For the text-containing cell, return its midpoint in [x, y] coordinate format. 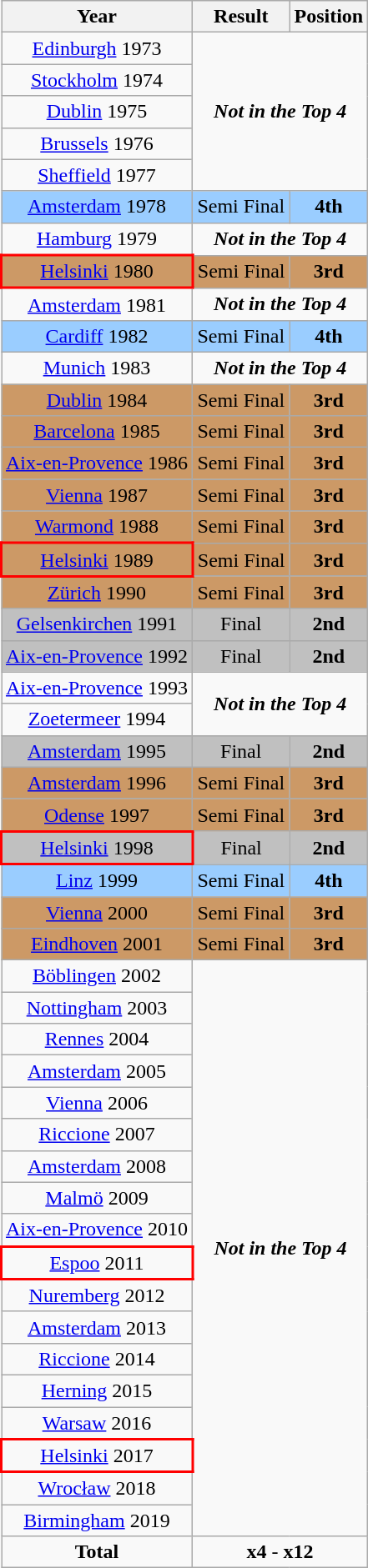
Birmingham 2019 [97, 1520]
Amsterdam 1978 [97, 207]
Zoetermeer 1994 [97, 719]
Malmö 2009 [97, 1198]
Result [241, 17]
Amsterdam 2005 [97, 1071]
Year [97, 17]
Vienna 1987 [97, 495]
Aix-en-Provence 2010 [97, 1230]
Barcelona 1985 [97, 432]
Helsinki 2017 [97, 1455]
Munich 1983 [97, 368]
Aix-en-Provence 1992 [97, 656]
Böblingen 2002 [97, 976]
Espoo 2011 [97, 1263]
Odense 1997 [97, 815]
x4 - x12 [280, 1552]
Position [329, 17]
Zürich 1990 [97, 592]
Gelsenkirchen 1991 [97, 624]
Hamburg 1979 [97, 238]
Nottingham 2003 [97, 1008]
Amsterdam 1996 [97, 783]
Vienna 2000 [97, 913]
Aix-en-Provence 1993 [97, 688]
Herning 2015 [97, 1390]
Helsinki 1998 [97, 848]
Helsinki 1989 [97, 560]
Brussels 1976 [97, 143]
Linz 1999 [97, 880]
Dublin 1975 [97, 112]
Total [97, 1552]
Warsaw 2016 [97, 1424]
Nuremberg 2012 [97, 1295]
Dublin 1984 [97, 399]
Amsterdam 1995 [97, 751]
Riccione 2014 [97, 1359]
Vienna 2006 [97, 1103]
Stockholm 1974 [97, 80]
Riccione 2007 [97, 1135]
Wrocław 2018 [97, 1489]
Amsterdam 2008 [97, 1166]
Helsinki 1980 [97, 272]
Rennes 2004 [97, 1039]
Aix-en-Provence 1986 [97, 463]
Cardiff 1982 [97, 336]
Sheffield 1977 [97, 175]
Warmond 1988 [97, 527]
Edinburgh 1973 [97, 48]
Amsterdam 1981 [97, 305]
Eindhoven 2001 [97, 944]
Amsterdam 2013 [97, 1327]
